From the cell containing the given text, extract its center point as [X, Y] coordinate. 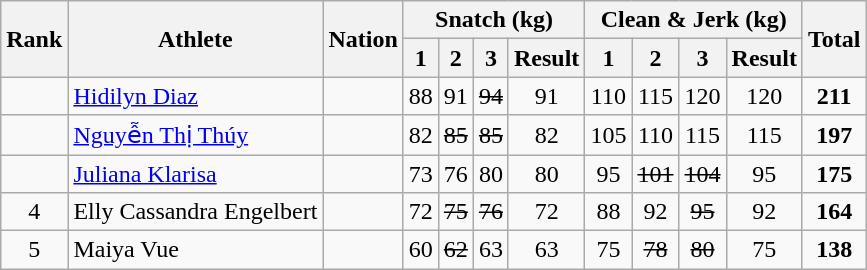
Snatch (kg) [494, 20]
Hidilyn Diaz [196, 96]
197 [834, 135]
5 [34, 250]
Total [834, 39]
105 [608, 135]
Athlete [196, 39]
Nguyễn Thị Thúy [196, 135]
4 [34, 212]
62 [456, 250]
138 [834, 250]
211 [834, 96]
73 [420, 173]
175 [834, 173]
Clean & Jerk (kg) [694, 20]
101 [656, 173]
104 [702, 173]
Elly Cassandra Engelbert [196, 212]
Rank [34, 39]
94 [490, 96]
Nation [363, 39]
78 [656, 250]
Juliana Klarisa [196, 173]
Maiya Vue [196, 250]
164 [834, 212]
60 [420, 250]
